Provide the (X, Y) coordinate of the cell's center where the given text is located.  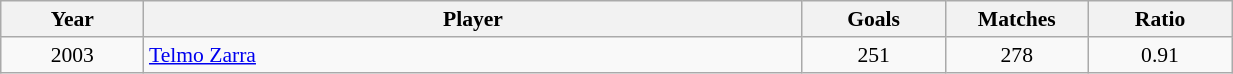
Matches (1016, 19)
Year (72, 19)
Telmo Zarra (473, 55)
0.91 (1160, 55)
Ratio (1160, 19)
Player (473, 19)
2003 (72, 55)
278 (1016, 55)
251 (874, 55)
Goals (874, 19)
